Return (x, y) of the center of cell containing provided text 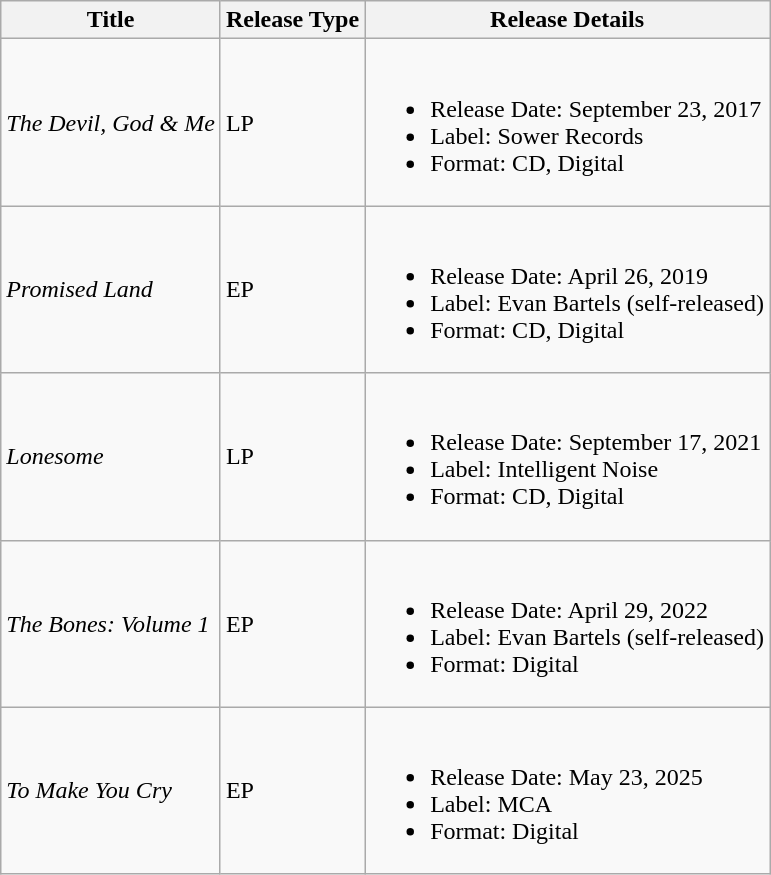
Release Date: May 23, 2025Label: MCAFormat: Digital (568, 790)
Release Date: April 29, 2022Label: Evan Bartels (self-released)Format: Digital (568, 624)
The Devil, God & Me (111, 122)
Release Type (292, 20)
The Bones: Volume 1 (111, 624)
Promised Land (111, 290)
Release Date: September 17, 2021Label: Intelligent NoiseFormat: CD, Digital (568, 456)
Release Details (568, 20)
To Make You Cry (111, 790)
Release Date: September 23, 2017Label: Sower RecordsFormat: CD, Digital (568, 122)
Release Date: April 26, 2019Label: Evan Bartels (self-released)Format: CD, Digital (568, 290)
Title (111, 20)
Lonesome (111, 456)
